Pinpoint the cell where the given text exists, returning its (X, Y) midpoint coordinate. 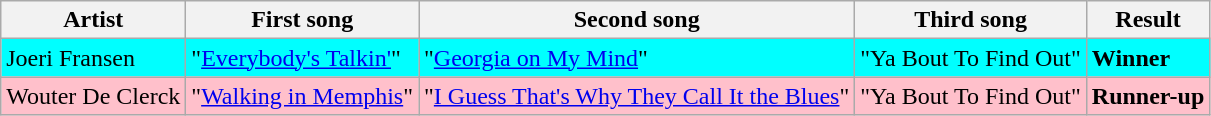
Third song (970, 20)
"I Guess That's Why They Call It the Blues" (637, 96)
Second song (637, 20)
"Walking in Memphis" (302, 96)
Wouter De Clerck (94, 96)
Runner-up (1148, 96)
"Everybody's Talkin'" (302, 58)
Artist (94, 20)
Winner (1148, 58)
Result (1148, 20)
"Georgia on My Mind" (637, 58)
First song (302, 20)
Joeri Fransen (94, 58)
